Capture the cell that displays the provided text and extract its [x, y] central coordinate. 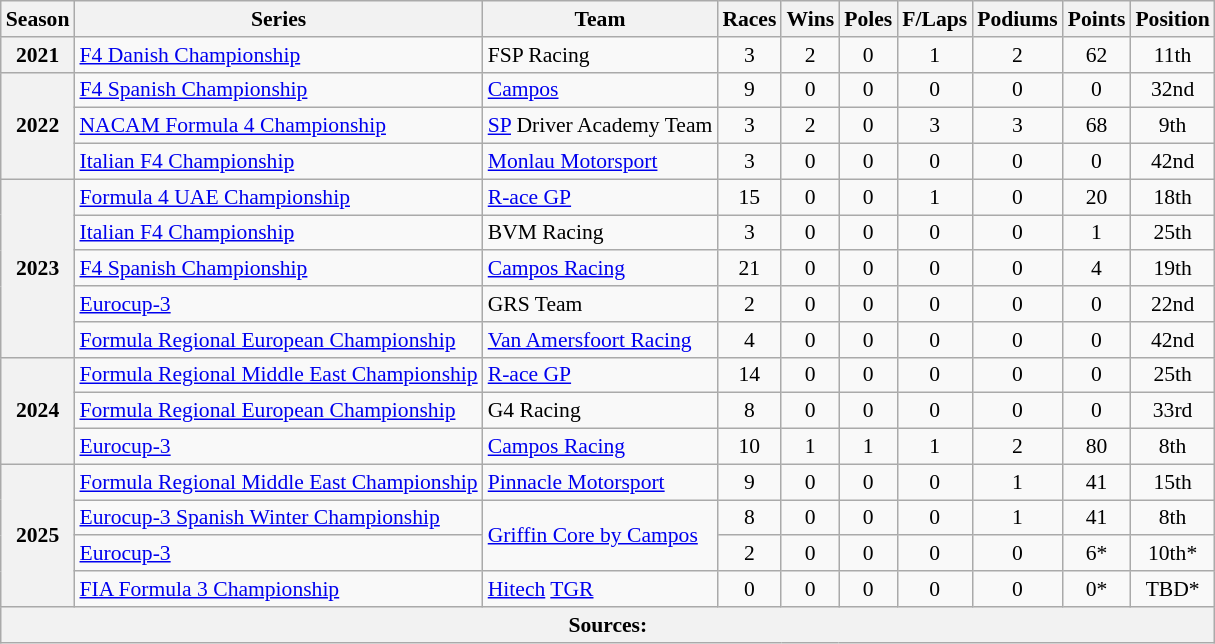
NACAM Formula 4 Championship [278, 126]
15 [749, 197]
68 [1097, 126]
62 [1097, 55]
Races [749, 19]
Pinnacle Motorsport [600, 482]
Poles [868, 19]
FSP Racing [600, 55]
10th* [1172, 554]
80 [1097, 447]
GRS Team [600, 304]
SP Driver Academy Team [600, 126]
Wins [810, 19]
Points [1097, 19]
32nd [1172, 90]
Sources: [608, 625]
18th [1172, 197]
Van Amersfoort Racing [600, 340]
Monlau Motorsport [600, 162]
14 [749, 375]
2023 [38, 268]
Team [600, 19]
2022 [38, 126]
Campos [600, 90]
F/Laps [934, 19]
0* [1097, 589]
F4 Danish Championship [278, 55]
Position [1172, 19]
9th [1172, 126]
Hitech TGR [600, 589]
20 [1097, 197]
22nd [1172, 304]
21 [749, 269]
BVM Racing [600, 233]
2021 [38, 55]
10 [749, 447]
Formula 4 UAE Championship [278, 197]
Eurocup-3 Spanish Winter Championship [278, 518]
19th [1172, 269]
15th [1172, 482]
2025 [38, 535]
Series [278, 19]
FIA Formula 3 Championship [278, 589]
TBD* [1172, 589]
Season [38, 19]
G4 Racing [600, 411]
Griffin Core by Campos [600, 536]
33rd [1172, 411]
2024 [38, 410]
Podiums [1018, 19]
6* [1097, 554]
11th [1172, 55]
